Determine the [X, Y] coordinate at the center of the cell enclosing the given text.  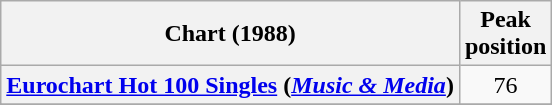
Chart (1988) [230, 34]
76 [505, 85]
Eurochart Hot 100 Singles (Music & Media) [230, 85]
Peakposition [505, 34]
